Scan for the cell matching the given text and deliver its [x, y] coordinate at center. 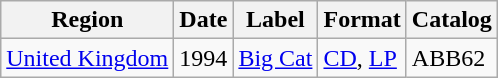
Label [276, 20]
Big Cat [276, 58]
ABB62 [452, 58]
United Kingdom [88, 58]
Catalog [452, 20]
Format [362, 20]
CD, LP [362, 58]
Region [88, 20]
Date [204, 20]
1994 [204, 58]
